Determine the [x, y] coordinate at the center of the cell enclosing the given text.  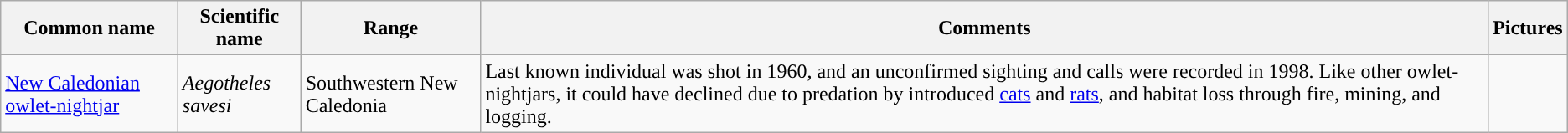
Southwestern New Caledonia [390, 94]
New Caledonian owlet-nightjar [90, 94]
Scientific name [240, 28]
Common name [90, 28]
Pictures [1528, 28]
Aegotheles savesi [240, 94]
Comments [985, 28]
Range [390, 28]
